Scan for the cell matching the given text and deliver its (x, y) coordinate at center. 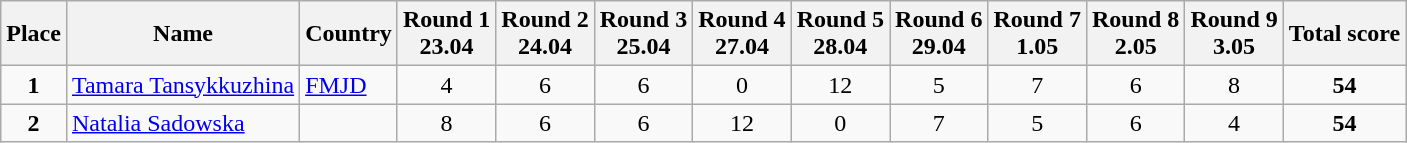
Round 93.05 (1234, 34)
Natalia Sadowska (182, 123)
Name (182, 34)
Round 325.04 (643, 34)
2 (34, 123)
Round 528.04 (840, 34)
Place (34, 34)
FMJD (349, 85)
Round 224.04 (545, 34)
Round 71.05 (1037, 34)
Tamara Tansykkuzhina (182, 85)
Round 427.04 (742, 34)
Country (349, 34)
Round 629.04 (939, 34)
Total score (1344, 34)
Round 82.05 (1135, 34)
Round 123.04 (446, 34)
1 (34, 85)
